From the cell containing the given text, extract its center point as [X, Y] coordinate. 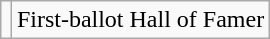
First-ballot Hall of Famer [140, 20]
